Detect which cell encompasses the target text, then output its [x, y] center coordinate. 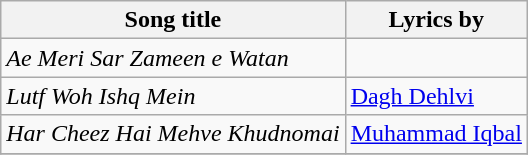
Lutf Woh Ishq Mein [173, 96]
Muhammad Iqbal [436, 134]
Dagh Dehlvi [436, 96]
Har Cheez Hai Mehve Khudnomai [173, 134]
Lyrics by [436, 20]
Ae Meri Sar Zameen e Watan [173, 58]
Song title [173, 20]
